From the cell containing the given text, extract its center point as [x, y] coordinate. 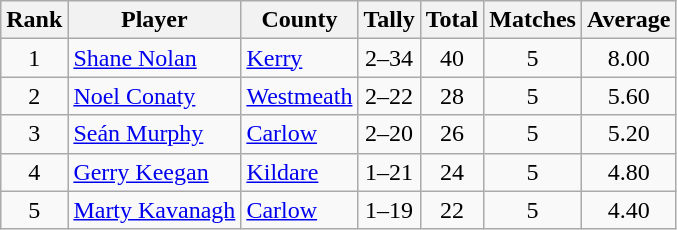
Total [452, 20]
5.20 [628, 134]
Average [628, 20]
County [300, 20]
Kildare [300, 172]
5.60 [628, 96]
Westmeath [300, 96]
Rank [34, 20]
Tally [389, 20]
Kerry [300, 58]
Gerry Keegan [154, 172]
1–21 [389, 172]
2–34 [389, 58]
4 [34, 172]
24 [452, 172]
2–22 [389, 96]
2–20 [389, 134]
Player [154, 20]
22 [452, 210]
28 [452, 96]
Seán Murphy [154, 134]
Matches [533, 20]
26 [452, 134]
Marty Kavanagh [154, 210]
Shane Nolan [154, 58]
1 [34, 58]
40 [452, 58]
4.40 [628, 210]
8.00 [628, 58]
2 [34, 96]
4.80 [628, 172]
3 [34, 134]
1–19 [389, 210]
Noel Conaty [154, 96]
